Detect which cell encompasses the target text, then output its [x, y] center coordinate. 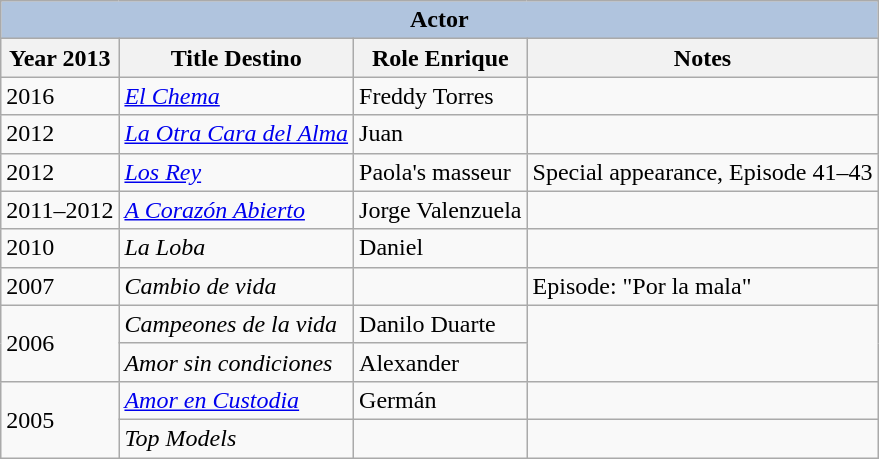
Freddy Torres [440, 96]
Amor en Custodia [236, 400]
Los Rey [236, 172]
Special appearance, Episode 41–43 [702, 172]
La Loba [236, 248]
Amor sin condiciones [236, 362]
2010 [60, 248]
Cambio de vida [236, 286]
Jorge Valenzuela [440, 210]
Paola's masseur [440, 172]
Germán [440, 400]
Actor [440, 20]
2016 [60, 96]
Juan [440, 134]
2005 [60, 419]
2007 [60, 286]
Episode: "Por la mala" [702, 286]
Notes [702, 58]
Role Enrique [440, 58]
Danilo Duarte [440, 324]
2011–2012 [60, 210]
2006 [60, 343]
Title Destino [236, 58]
Daniel [440, 248]
Campeones de la vida [236, 324]
Year 2013 [60, 58]
Top Models [236, 438]
A Corazón Abierto [236, 210]
La Otra Cara del Alma [236, 134]
El Chema [236, 96]
Alexander [440, 362]
